Return (x, y) of the center of cell containing provided text 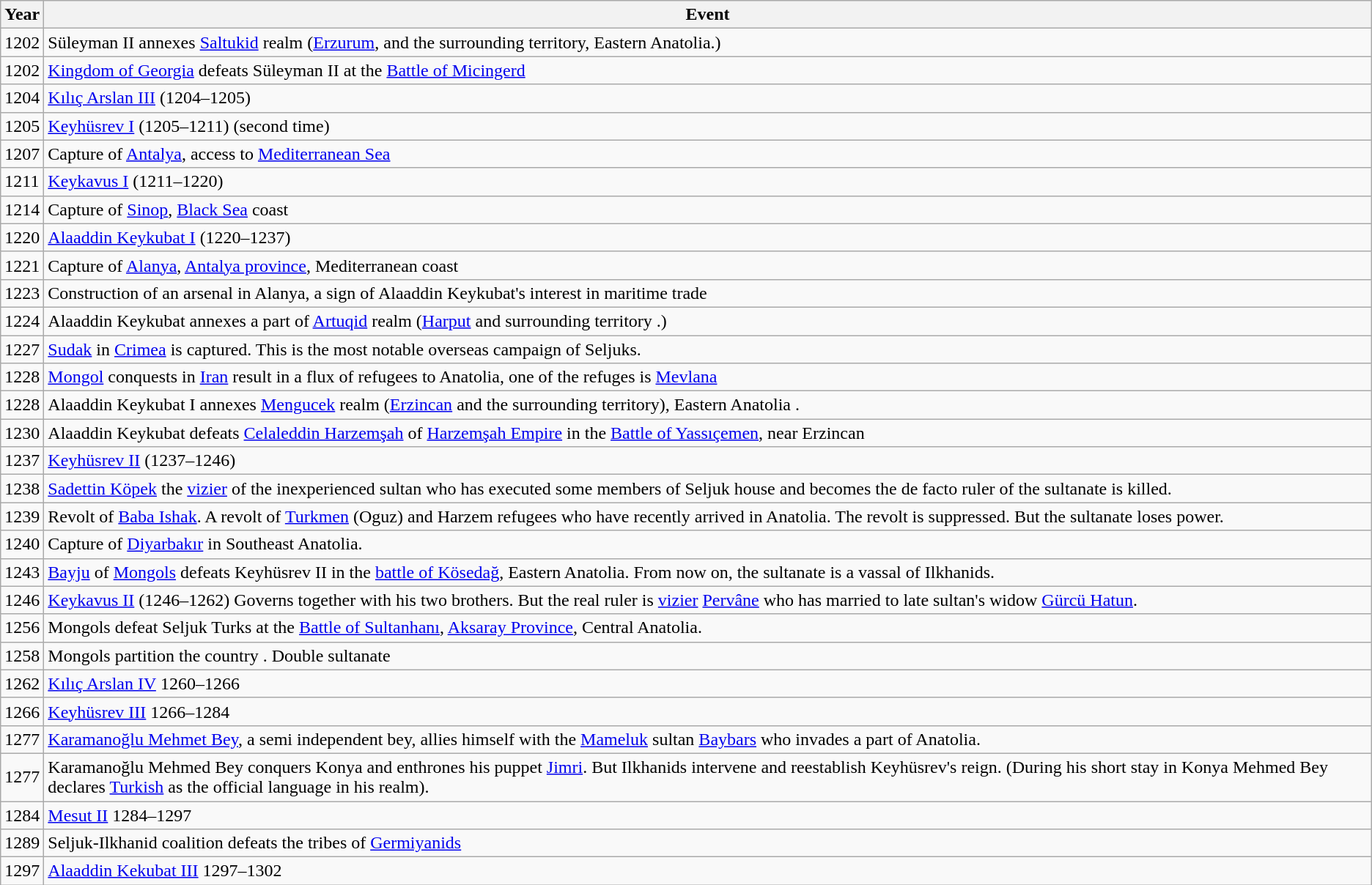
Mongol conquests in Iran result in a flux of refugees to Anatolia, one of the refuges is Mevlana (708, 377)
Keyhüsrev II (1237–1246) (708, 461)
Capture of Diyarbakır in Southeast Anatolia. (708, 544)
Mongols partition the country . Double sultanate (708, 656)
Kılıç Arslan III (1204–1205) (708, 98)
Alaaddin Keykubat annexes a part of Artuqid realm (Harput and surrounding territory .) (708, 321)
Alaaddin Keykubat I (1220–1237) (708, 237)
Keyhüsrev III 1266–1284 (708, 711)
1221 (22, 265)
Year (22, 15)
1246 (22, 600)
Süleyman II annexes Saltukid realm (Erzurum, and the surrounding territory, Eastern Anatolia.) (708, 42)
1239 (22, 516)
1214 (22, 210)
1211 (22, 182)
Alaaddin Keykubat defeats Celaleddin Harzemşah of Harzemşah Empire in the Battle of Yassıçemen, near Erzincan (708, 433)
Capture of Sinop, Black Sea coast (708, 210)
1204 (22, 98)
1262 (22, 684)
Mongols defeat Seljuk Turks at the Battle of Sultanhanı, Aksaray Province, Central Anatolia. (708, 628)
1284 (22, 815)
Alaaddin Keykubat I annexes Mengucek realm (Erzincan and the surrounding territory), Eastern Anatolia . (708, 405)
Capture of Antalya, access to Mediterranean Sea (708, 154)
Sudak in Crimea is captured. This is the most notable overseas campaign of Seljuks. (708, 349)
Event (708, 15)
1297 (22, 871)
1289 (22, 843)
1240 (22, 544)
Kingdom of Georgia defeats Süleyman II at the Battle of Micingerd (708, 70)
1207 (22, 154)
1258 (22, 656)
Alaaddin Kekubat III 1297–1302 (708, 871)
Karamanoğlu Mehmet Bey, a semi independent bey, allies himself with the Mameluk sultan Baybars who invades a part of Anatolia. (708, 739)
1205 (22, 126)
Kılıç Arslan IV 1260–1266 (708, 684)
1223 (22, 293)
Seljuk-Ilkhanid coalition defeats the tribes of Germiyanids (708, 843)
1230 (22, 433)
Keyhüsrev I (1205–1211) (second time) (708, 126)
Mesut II 1284–1297 (708, 815)
1224 (22, 321)
1220 (22, 237)
Bayju of Mongols defeats Keyhüsrev II in the battle of Kösedağ, Eastern Anatolia. From now on, the sultanate is a vassal of Ilkhanids. (708, 572)
1266 (22, 711)
Keykavus I (1211–1220) (708, 182)
1238 (22, 489)
Capture of Alanya, Antalya province, Mediterranean coast (708, 265)
1227 (22, 349)
1243 (22, 572)
Construction of an arsenal in Alanya, a sign of Alaaddin Keykubat's interest in maritime trade (708, 293)
1237 (22, 461)
1256 (22, 628)
